Return (X, Y) of the center of cell containing provided text 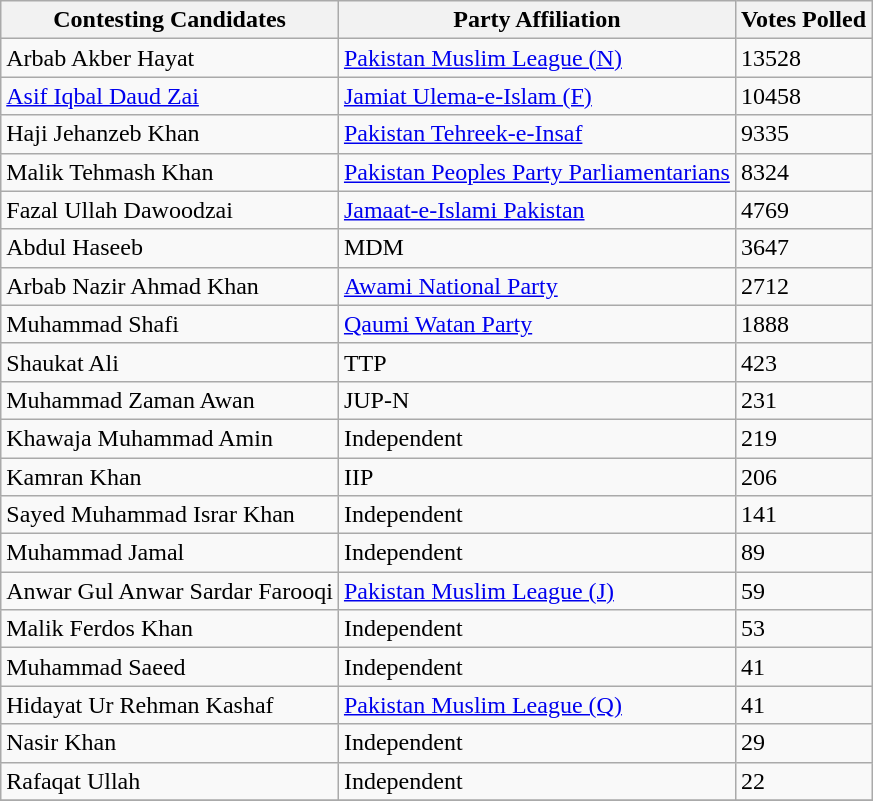
Muhammad Saeed (170, 667)
Muhammad Zaman Awan (170, 400)
Pakistan Tehreek-e-Insaf (536, 134)
Fazal Ullah Dawoodzai (170, 210)
9335 (803, 134)
Arbab Nazir Ahmad Khan (170, 286)
59 (803, 591)
Jamaat-e-Islami Pakistan (536, 210)
Nasir Khan (170, 743)
Arbab Akber Hayat (170, 58)
MDM (536, 248)
Pakistan Muslim League (N) (536, 58)
3647 (803, 248)
423 (803, 362)
Pakistan Muslim League (J) (536, 591)
Muhammad Shafi (170, 324)
89 (803, 553)
Rafaqat Ullah (170, 781)
Abdul Haseeb (170, 248)
Hidayat Ur Rehman Kashaf (170, 705)
4769 (803, 210)
Party Affiliation (536, 20)
13528 (803, 58)
TTP (536, 362)
29 (803, 743)
Jamiat Ulema-e-Islam (F) (536, 96)
219 (803, 438)
Malik Ferdos Khan (170, 629)
Khawaja Muhammad Amin (170, 438)
Muhammad Jamal (170, 553)
Awami National Party (536, 286)
10458 (803, 96)
JUP-N (536, 400)
231 (803, 400)
206 (803, 477)
Qaumi Watan Party (536, 324)
1888 (803, 324)
Shaukat Ali (170, 362)
Anwar Gul Anwar Sardar Farooqi (170, 591)
Contesting Candidates (170, 20)
Sayed Muhammad Israr Khan (170, 515)
Kamran Khan (170, 477)
141 (803, 515)
8324 (803, 172)
Asif Iqbal Daud Zai (170, 96)
Pakistan Peoples Party Parliamentarians (536, 172)
Haji Jehanzeb Khan (170, 134)
2712 (803, 286)
53 (803, 629)
22 (803, 781)
IIP (536, 477)
Pakistan Muslim League (Q) (536, 705)
Malik Tehmash Khan (170, 172)
Votes Polled (803, 20)
